Scan for the cell matching the given text and deliver its [x, y] coordinate at center. 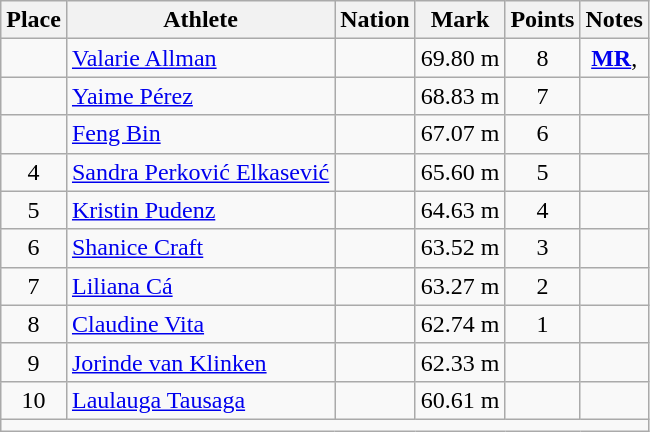
62.33 m [460, 362]
Feng Bin [200, 134]
Claudine Vita [200, 324]
Shanice Craft [200, 248]
62.74 m [460, 324]
Jorinde van Klinken [200, 362]
Mark [460, 20]
2 [542, 286]
Valarie Allman [200, 58]
Sandra Perković Elkasević [200, 172]
Points [542, 20]
Athlete [200, 20]
Notes [614, 20]
69.80 m [460, 58]
10 [34, 400]
68.83 m [460, 96]
9 [34, 362]
Yaime Pérez [200, 96]
60.61 m [460, 400]
67.07 m [460, 134]
63.27 m [460, 286]
Kristin Pudenz [200, 210]
64.63 m [460, 210]
MR, [614, 58]
65.60 m [460, 172]
Laulauga Tausaga [200, 400]
3 [542, 248]
1 [542, 324]
Nation [375, 20]
63.52 m [460, 248]
Place [34, 20]
Liliana Cá [200, 286]
